Return the [X, Y] coordinate for the center point of the cell that contains the specified text.  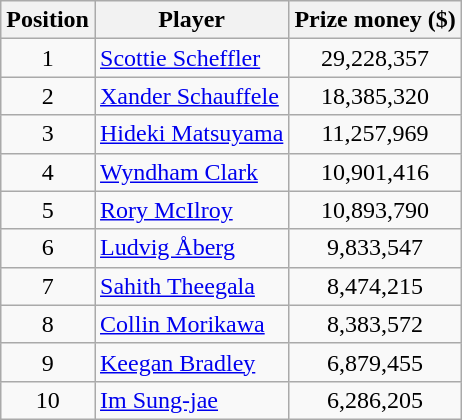
5 [48, 210]
29,228,357 [375, 58]
Collin Morikawa [191, 324]
Hideki Matsuyama [191, 134]
8,383,572 [375, 324]
8,474,215 [375, 286]
6 [48, 248]
6,879,455 [375, 362]
Prize money ($) [375, 20]
Wyndham Clark [191, 172]
7 [48, 286]
Im Sung-jae [191, 400]
1 [48, 58]
Ludvig Åberg [191, 248]
6,286,205 [375, 400]
Sahith Theegala [191, 286]
Player [191, 20]
10,901,416 [375, 172]
11,257,969 [375, 134]
Scottie Scheffler [191, 58]
2 [48, 96]
Position [48, 20]
Xander Schauffele [191, 96]
18,385,320 [375, 96]
9,833,547 [375, 248]
Keegan Bradley [191, 362]
4 [48, 172]
10,893,790 [375, 210]
Rory McIlroy [191, 210]
10 [48, 400]
8 [48, 324]
9 [48, 362]
3 [48, 134]
